Determine the (x, y) coordinate at the center of the cell enclosing the given text.  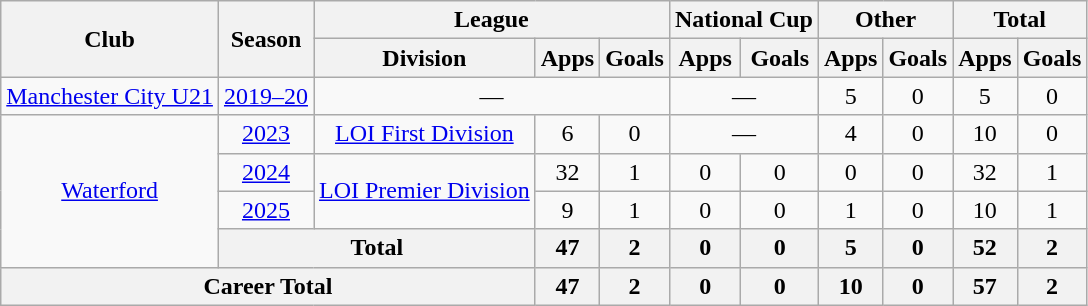
Club (110, 39)
2025 (266, 210)
2019–20 (266, 96)
57 (985, 286)
Waterford (110, 191)
2024 (266, 172)
4 (850, 134)
Career Total (268, 286)
6 (567, 134)
9 (567, 210)
League (492, 20)
National Cup (744, 20)
Other (885, 20)
2023 (266, 134)
Division (425, 58)
LOI First Division (425, 134)
Season (266, 39)
LOI Premier Division (425, 191)
52 (985, 248)
Manchester City U21 (110, 96)
